Return the [X, Y] coordinate for the center point of the cell that contains the specified text.  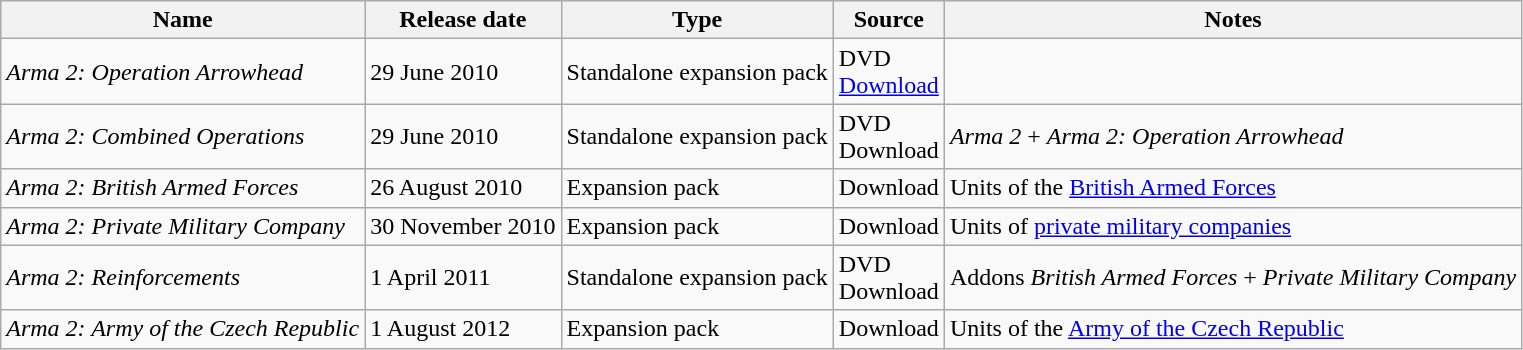
Release date [463, 20]
Units of private military companies [1232, 226]
Units of the British Armed Forces [1232, 188]
Arma 2: Combined Operations [183, 136]
Arma 2: Private Military Company [183, 226]
Arma 2: Army of the Czech Republic [183, 329]
1 August 2012 [463, 329]
Arma 2: British Armed Forces [183, 188]
Arma 2: Reinforcements [183, 278]
Addons British Armed Forces + Private Military Company [1232, 278]
Source [888, 20]
Arma 2 + Arma 2: Operation Arrowhead [1232, 136]
30 November 2010 [463, 226]
Arma 2: Operation Arrowhead [183, 72]
26 August 2010 [463, 188]
Units of the Army of the Czech Republic [1232, 329]
Type [697, 20]
Notes [1232, 20]
1 April 2011 [463, 278]
Name [183, 20]
